Provide the (x, y) coordinate of the cell's center where the given text is located.  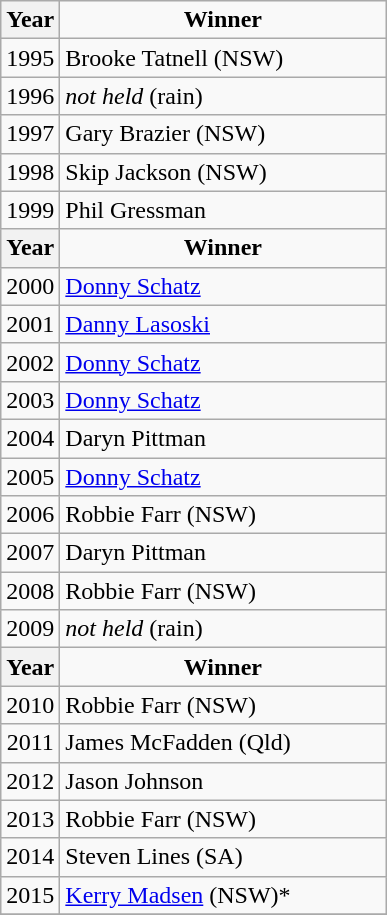
2011 (30, 743)
2013 (30, 819)
2008 (30, 591)
2002 (30, 362)
Phil Gressman (223, 210)
2010 (30, 705)
Gary Brazier (NSW) (223, 134)
Kerry Madsen (NSW)* (223, 895)
1999 (30, 210)
2012 (30, 781)
2004 (30, 438)
2007 (30, 553)
Skip Jackson (NSW) (223, 172)
James McFadden (Qld) (223, 743)
2006 (30, 515)
2014 (30, 857)
1998 (30, 172)
2001 (30, 324)
Steven Lines (SA) (223, 857)
1996 (30, 96)
1995 (30, 58)
2009 (30, 629)
2000 (30, 286)
2005 (30, 477)
2003 (30, 400)
Brooke Tatnell (NSW) (223, 58)
2015 (30, 895)
1997 (30, 134)
Jason Johnson (223, 781)
Danny Lasoski (223, 324)
